Scan for the cell matching the given text and deliver its (X, Y) coordinate at center. 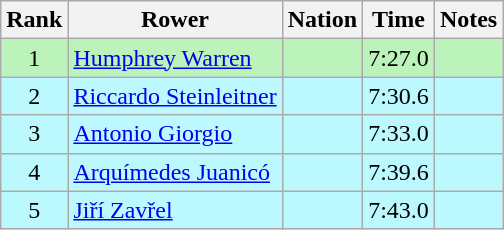
3 (34, 134)
Rank (34, 20)
4 (34, 172)
Nation (322, 20)
Antonio Giorgio (175, 134)
Humphrey Warren (175, 58)
Jiří Zavřel (175, 210)
7:43.0 (399, 210)
Arquímedes Juanicó (175, 172)
1 (34, 58)
5 (34, 210)
Notes (468, 20)
2 (34, 96)
7:27.0 (399, 58)
7:33.0 (399, 134)
Time (399, 20)
7:30.6 (399, 96)
Riccardo Steinleitner (175, 96)
Rower (175, 20)
7:39.6 (399, 172)
